Output the (x, y) coordinate of the center of the cell containing the given text.  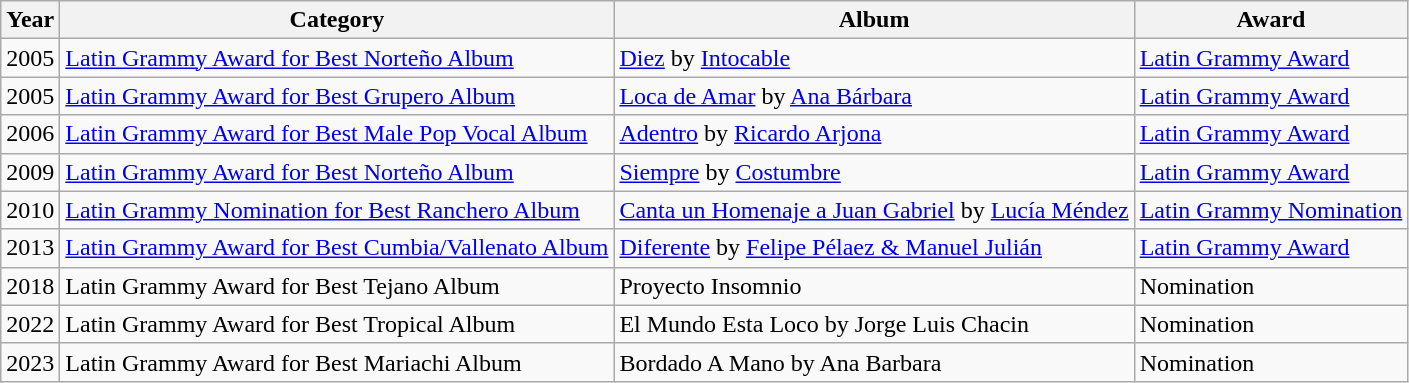
2013 (30, 248)
Bordado A Mano by Ana Barbara (874, 362)
2006 (30, 134)
Category (337, 20)
Latin Grammy Nomination for Best Ranchero Album (337, 210)
Award (1271, 20)
2018 (30, 286)
Diez by Intocable (874, 58)
Album (874, 20)
Latin Grammy Award for Best Tropical Album (337, 324)
Diferente by Felipe Pélaez & Manuel Julián (874, 248)
Latin Grammy Award for Best Cumbia/Vallenato Album (337, 248)
Canta un Homenaje a Juan Gabriel by Lucía Méndez (874, 210)
Latin Grammy Nomination (1271, 210)
Proyecto Insomnio (874, 286)
2023 (30, 362)
Adentro by Ricardo Arjona (874, 134)
Year (30, 20)
Latin Grammy Award for Best Grupero Album (337, 96)
Latin Grammy Award for Best Male Pop Vocal Album (337, 134)
Siempre by Costumbre (874, 172)
2022 (30, 324)
Latin Grammy Award for Best Tejano Album (337, 286)
Loca de Amar by Ana Bárbara (874, 96)
2010 (30, 210)
El Mundo Esta Loco by Jorge Luis Chacin (874, 324)
2009 (30, 172)
Latin Grammy Award for Best Mariachi Album (337, 362)
